Provide the (x, y) coordinate of the cell's center where the given text is located.  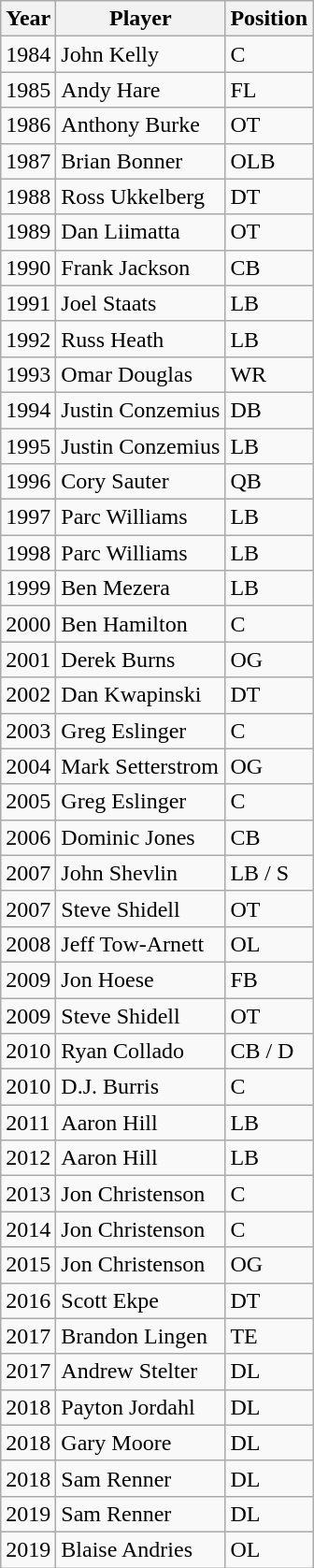
Blaise Andries (140, 1549)
1998 (28, 553)
TE (269, 1336)
2006 (28, 837)
1994 (28, 410)
Dan Liimatta (140, 232)
2004 (28, 766)
2013 (28, 1194)
Dan Kwapinski (140, 695)
Scott Ekpe (140, 1300)
Dominic Jones (140, 837)
1989 (28, 232)
2001 (28, 660)
Position (269, 19)
2015 (28, 1265)
2005 (28, 802)
Ben Mezera (140, 588)
Jeff Tow-Arnett (140, 944)
Ross Ukkelberg (140, 196)
DB (269, 410)
LB / S (269, 873)
Andy Hare (140, 90)
Derek Burns (140, 660)
1996 (28, 482)
1997 (28, 517)
Year (28, 19)
Ryan Collado (140, 1052)
FB (269, 980)
Player (140, 19)
WR (269, 374)
Payton Jordahl (140, 1407)
1986 (28, 125)
OLB (269, 161)
Cory Sauter (140, 482)
Brian Bonner (140, 161)
2012 (28, 1158)
1993 (28, 374)
CB / D (269, 1052)
Joel Staats (140, 303)
Ben Hamilton (140, 624)
1999 (28, 588)
1988 (28, 196)
2000 (28, 624)
1995 (28, 446)
Russ Heath (140, 339)
Andrew Stelter (140, 1372)
2014 (28, 1229)
1984 (28, 54)
Mark Setterstrom (140, 766)
2011 (28, 1123)
1990 (28, 268)
1985 (28, 90)
Omar Douglas (140, 374)
1991 (28, 303)
Jon Hoese (140, 980)
Frank Jackson (140, 268)
Brandon Lingen (140, 1336)
2003 (28, 731)
2008 (28, 944)
QB (269, 482)
FL (269, 90)
D.J. Burris (140, 1087)
2016 (28, 1300)
1992 (28, 339)
2002 (28, 695)
John Shevlin (140, 873)
Anthony Burke (140, 125)
Gary Moore (140, 1443)
1987 (28, 161)
John Kelly (140, 54)
